From the cell containing the given text, extract its center point as (x, y) coordinate. 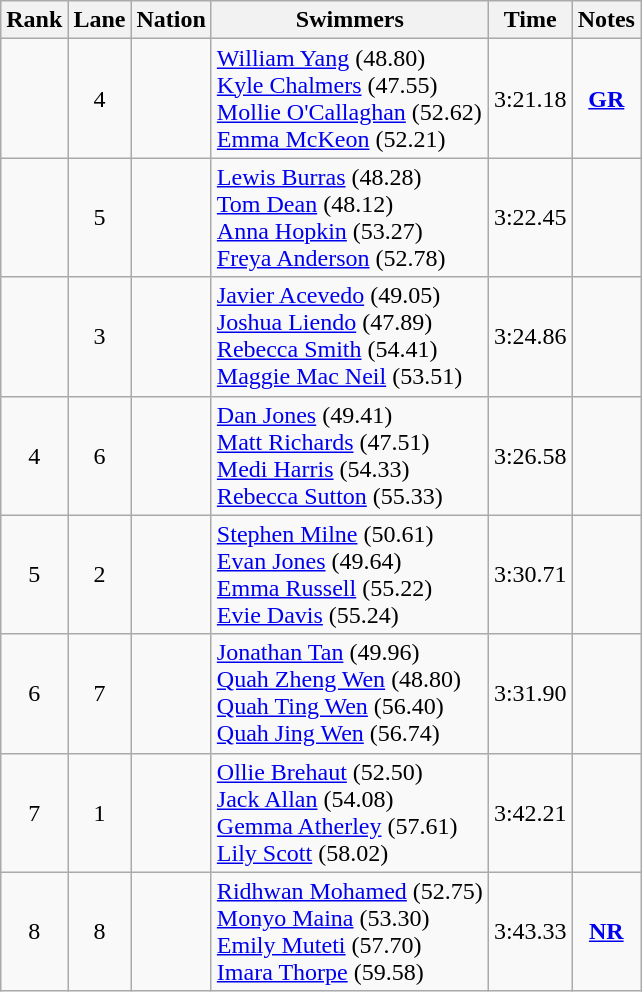
Rank (34, 20)
2 (100, 574)
1 (100, 812)
3:30.71 (530, 574)
Jonathan Tan (49.96)Quah Zheng Wen (48.80)Quah Ting Wen (56.40)Quah Jing Wen (56.74) (350, 694)
William Yang (48.80)Kyle Chalmers (47.55)Mollie O'Callaghan (52.62)Emma McKeon (52.21) (350, 98)
3:43.33 (530, 932)
NR (606, 932)
Time (530, 20)
3:21.18 (530, 98)
Dan Jones (49.41)Matt Richards (47.51)Medi Harris (54.33)Rebecca Sutton (55.33) (350, 456)
3:31.90 (530, 694)
3:22.45 (530, 218)
Stephen Milne (50.61)Evan Jones (49.64)Emma Russell (55.22)Evie Davis (55.24) (350, 574)
GR (606, 98)
Javier Acevedo (49.05)Joshua Liendo (47.89)Rebecca Smith (54.41)Maggie Mac Neil (53.51) (350, 336)
Ridhwan Mohamed (52.75)Monyo Maina (53.30)Emily Muteti (57.70)Imara Thorpe (59.58) (350, 932)
Swimmers (350, 20)
3:42.21 (530, 812)
3:26.58 (530, 456)
3 (100, 336)
3:24.86 (530, 336)
Notes (606, 20)
Lewis Burras (48.28)Tom Dean (48.12)Anna Hopkin (53.27)Freya Anderson (52.78) (350, 218)
Ollie Brehaut (52.50)Jack Allan (54.08)Gemma Atherley (57.61)Lily Scott (58.02) (350, 812)
Lane (100, 20)
Nation (171, 20)
